Detect which cell encompasses the target text, then output its [x, y] center coordinate. 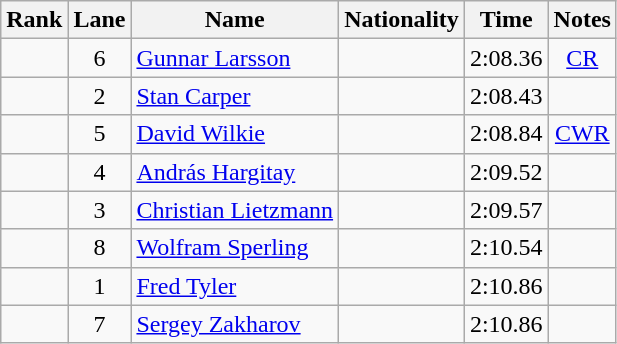
2:08.43 [506, 96]
2:09.52 [506, 172]
Lane [100, 20]
4 [100, 172]
2:09.57 [506, 210]
Time [506, 20]
Fred Tyler [235, 286]
Nationality [402, 20]
2 [100, 96]
7 [100, 324]
CWR [582, 134]
3 [100, 210]
Stan Carper [235, 96]
2:10.54 [506, 248]
Name [235, 20]
6 [100, 58]
Rank [34, 20]
5 [100, 134]
CR [582, 58]
Notes [582, 20]
2:08.84 [506, 134]
Gunnar Larsson [235, 58]
8 [100, 248]
Wolfram Sperling [235, 248]
Christian Lietzmann [235, 210]
Sergey Zakharov [235, 324]
1 [100, 286]
David Wilkie [235, 134]
András Hargitay [235, 172]
2:08.36 [506, 58]
